Locate the cell with the specified text and output its [x, y] center coordinate. 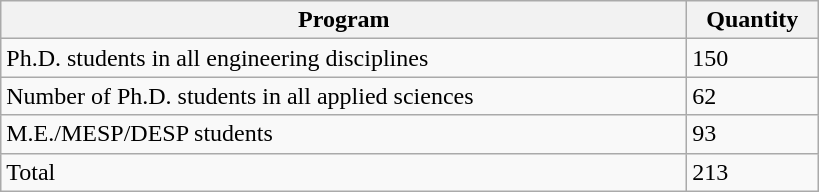
Program [344, 20]
M.E./MESP/DESP students [344, 134]
Total [344, 172]
93 [752, 134]
Quantity [752, 20]
213 [752, 172]
Number of Ph.D. students in all applied sciences [344, 96]
Ph.D. students in all engineering disciplines [344, 58]
62 [752, 96]
150 [752, 58]
